Identify which cell holds the provided text, then report its [X, Y] central coordinate. 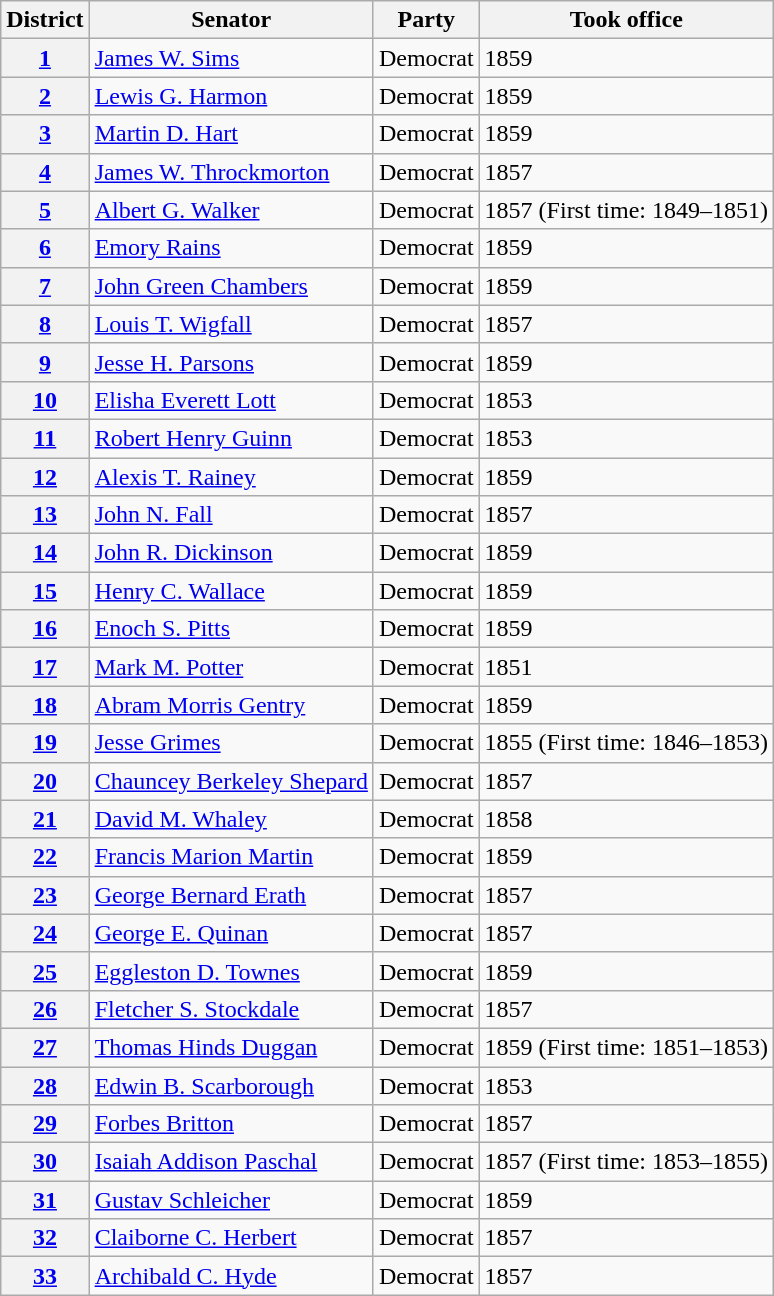
22 [45, 857]
Francis Marion Martin [231, 857]
Claiborne C. Herbert [231, 1238]
23 [45, 895]
10 [45, 400]
Henry C. Wallace [231, 591]
District [45, 20]
1855 (First time: 1846–1853) [626, 743]
19 [45, 743]
27 [45, 1047]
2 [45, 96]
Thomas Hinds Duggan [231, 1047]
Abram Morris Gentry [231, 705]
Mark M. Potter [231, 667]
15 [45, 591]
Isaiah Addison Paschal [231, 1162]
1859 (First time: 1851–1853) [626, 1047]
John Green Chambers [231, 286]
30 [45, 1162]
Chauncey Berkeley Shepard [231, 781]
Emory Rains [231, 248]
13 [45, 515]
Archibald C. Hyde [231, 1276]
Took office [626, 20]
Forbes Britton [231, 1124]
Martin D. Hart [231, 134]
1857 (First time: 1853–1855) [626, 1162]
John N. Fall [231, 515]
Elisha Everett Lott [231, 400]
9 [45, 362]
7 [45, 286]
8 [45, 324]
4 [45, 172]
17 [45, 667]
6 [45, 248]
Louis T. Wigfall [231, 324]
20 [45, 781]
James W. Throckmorton [231, 172]
Senator [231, 20]
1857 (First time: 1849–1851) [626, 210]
Jesse Grimes [231, 743]
31 [45, 1200]
32 [45, 1238]
Robert Henry Guinn [231, 438]
25 [45, 971]
1 [45, 58]
28 [45, 1085]
Gustav Schleicher [231, 1200]
12 [45, 477]
Eggleston D. Townes [231, 971]
James W. Sims [231, 58]
George E. Quinan [231, 933]
11 [45, 438]
George Bernard Erath [231, 895]
29 [45, 1124]
Fletcher S. Stockdale [231, 1009]
26 [45, 1009]
Alexis T. Rainey [231, 477]
John R. Dickinson [231, 553]
1858 [626, 819]
5 [45, 210]
16 [45, 629]
18 [45, 705]
Albert G. Walker [231, 210]
14 [45, 553]
33 [45, 1276]
Enoch S. Pitts [231, 629]
21 [45, 819]
Party [426, 20]
3 [45, 134]
Edwin B. Scarborough [231, 1085]
Jesse H. Parsons [231, 362]
24 [45, 933]
David M. Whaley [231, 819]
Lewis G. Harmon [231, 96]
1851 [626, 667]
